Return [x, y] of the center of cell containing provided text 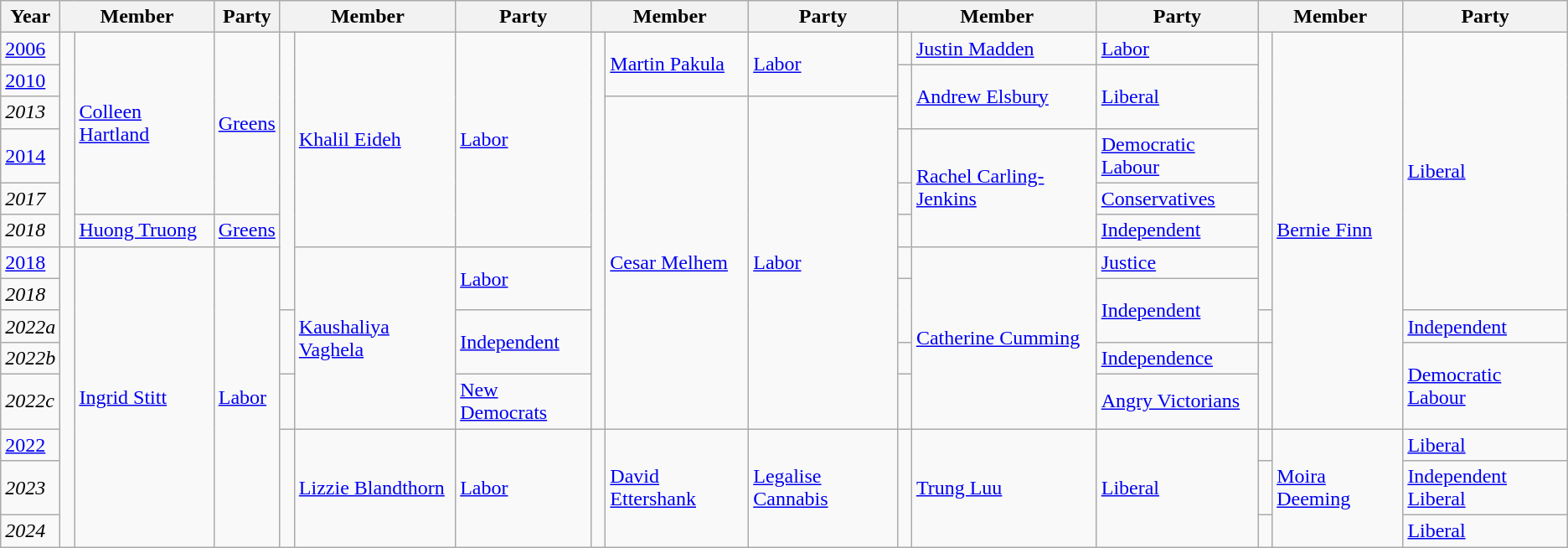
Catherine Cumming [1003, 337]
Bernie Finn [1338, 231]
Cesar Melhem [677, 263]
Khalil Eideh [374, 139]
Ingrid Stitt [144, 396]
2022b [30, 358]
2022 [30, 445]
Rachel Carling-Jenkins [1003, 188]
2014 [30, 156]
Angry Victorians [1177, 401]
2024 [30, 531]
Justice [1177, 262]
Andrew Elsbury [1003, 96]
Independent Liberal [1485, 488]
David Ettershank [677, 488]
2022c [30, 401]
Year [30, 17]
Trung Luu [1003, 488]
Martin Pakula [677, 65]
Moira Deeming [1338, 488]
Huong Truong [144, 230]
Kaushaliya Vaghela [374, 337]
2023 [30, 488]
Conservatives [1177, 199]
Legalise Cannabis [823, 488]
2006 [30, 49]
Independence [1177, 358]
2017 [30, 199]
Justin Madden [1003, 49]
Colleen Hartland [144, 124]
2013 [30, 112]
New Democrats [524, 401]
2022a [30, 326]
Lizzie Blandthorn [374, 488]
2010 [30, 80]
